Extract the [X, Y] coordinate from the center of the cell holding the provided text.  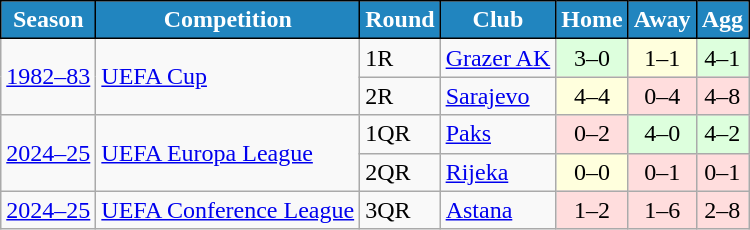
2R [400, 96]
2–8 [722, 210]
1982–83 [48, 77]
Competition [228, 20]
Rijeka [498, 172]
1–1 [662, 58]
Grazer AK [498, 58]
3–0 [592, 58]
1–6 [662, 210]
Round [400, 20]
2QR [400, 172]
1–2 [592, 210]
1QR [400, 134]
0–2 [592, 134]
Season [48, 20]
Club [498, 20]
0–0 [592, 172]
1R [400, 58]
UEFA Conference League [228, 210]
3QR [400, 210]
Astana [498, 210]
Paks [498, 134]
4–1 [722, 58]
0–4 [662, 96]
Sarajevo [498, 96]
4–2 [722, 134]
4–4 [592, 96]
Agg [722, 20]
4–0 [662, 134]
4–8 [722, 96]
UEFA Europa League [228, 153]
UEFA Cup [228, 77]
Away [662, 20]
Home [592, 20]
